Detect which cell encompasses the target text, then output its [X, Y] center coordinate. 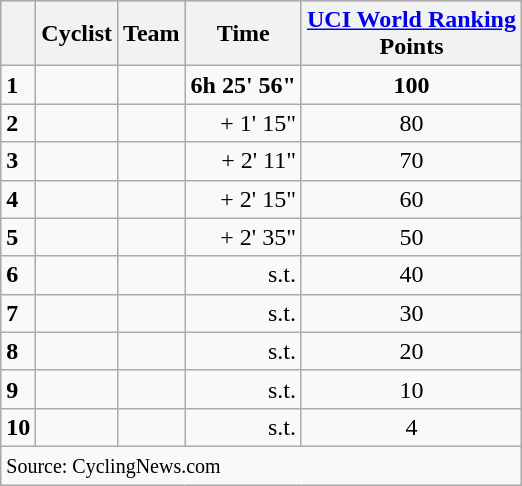
+ 2' 35" [243, 237]
2 [18, 123]
80 [411, 123]
20 [411, 351]
40 [411, 275]
Cyclist [77, 34]
UCI World RankingPoints [411, 34]
Time [243, 34]
5 [18, 237]
+ 2' 15" [243, 199]
7 [18, 313]
+ 1' 15" [243, 123]
Source: CyclingNews.com [262, 465]
50 [411, 237]
6 [18, 275]
70 [411, 161]
+ 2' 11" [243, 161]
3 [18, 161]
100 [411, 85]
Team [152, 34]
30 [411, 313]
9 [18, 389]
60 [411, 199]
1 [18, 85]
8 [18, 351]
6h 25' 56" [243, 85]
